Detect which cell encompasses the target text, then output its (x, y) center coordinate. 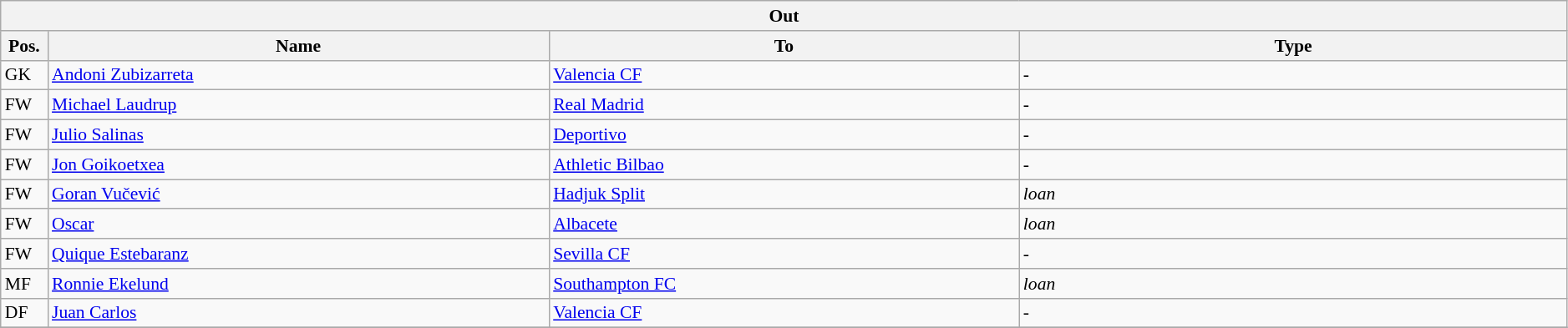
Quique Estebaranz (298, 254)
Real Madrid (784, 105)
Out (784, 16)
Name (298, 46)
Julio Salinas (298, 135)
Albacete (784, 225)
Pos. (24, 46)
Jon Goikoetxea (298, 164)
Ronnie Ekelund (298, 284)
Type (1293, 46)
Andoni Zubizarreta (298, 75)
Sevilla CF (784, 254)
To (784, 46)
Athletic Bilbao (784, 164)
MF (24, 284)
Hadjuk Split (784, 194)
GK (24, 75)
DF (24, 313)
Oscar (298, 225)
Deportivo (784, 135)
Michael Laudrup (298, 105)
Goran Vučević (298, 194)
Southampton FC (784, 284)
Juan Carlos (298, 313)
